Determine the [x, y] coordinate at the center of the cell enclosing the given text.  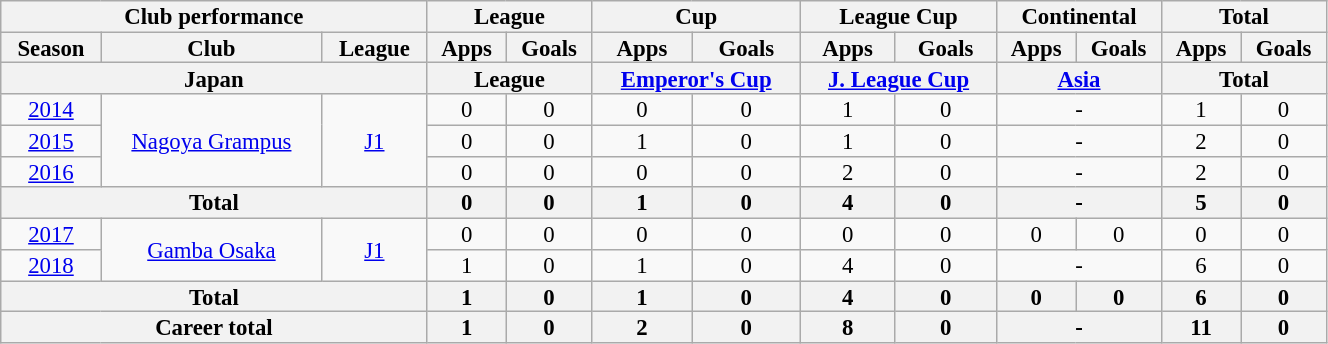
2018 [51, 266]
Nagoya Grampus [212, 140]
Club performance [214, 16]
Continental [1080, 16]
Japan [214, 78]
Emperor's Cup [696, 78]
League Cup [899, 16]
J. League Cup [899, 78]
Gamba Osaka [212, 250]
2017 [51, 234]
Cup [696, 16]
2015 [51, 140]
2014 [51, 110]
8 [848, 328]
Club [212, 48]
11 [1200, 328]
Season [51, 48]
2016 [51, 172]
Career total [214, 328]
5 [1200, 204]
Asia [1080, 78]
